Return [X, Y] of the center of cell containing provided text 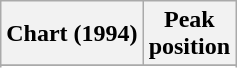
Chart (1994) [72, 34]
Peakposition [189, 34]
